Search for the cell housing the specified text and yield its (X, Y) center coordinate. 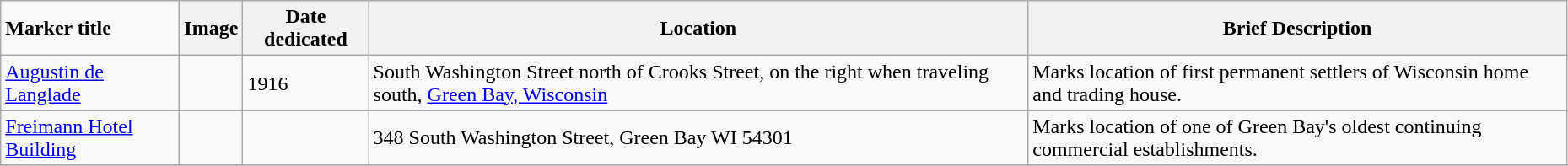
Location (698, 29)
Image (211, 29)
Marker title (90, 29)
Date dedicated (305, 29)
South Washington Street north of Crooks Street, on the right when traveling south, Green Bay, Wisconsin (698, 83)
Marks location of first permanent settlers of Wisconsin home and trading house. (1297, 83)
Marks location of one of Green Bay's oldest continuing commercial establishments. (1297, 138)
Freimann Hotel Building (90, 138)
Augustin de Langlade (90, 83)
348 South Washington Street, Green Bay WI 54301 (698, 138)
Brief Description (1297, 29)
1916 (305, 83)
